Search for the cell housing the specified text and yield its [x, y] center coordinate. 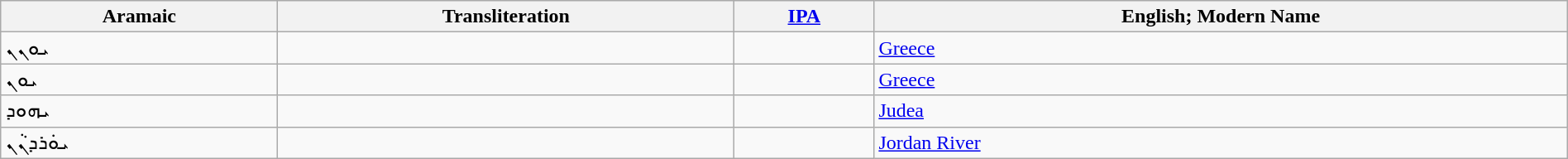
ܝܘܢ [139, 79]
ܝܘܢܢ [139, 48]
ܝܘܿܪܕܢܵܢ [139, 142]
Jordan River [1221, 142]
ܝܗܘܕ [139, 111]
Aramaic [139, 17]
English; Modern Name [1221, 17]
Transliteration [506, 17]
IPA [804, 17]
Judea [1221, 111]
